Capture the cell that displays the provided text and extract its [x, y] central coordinate. 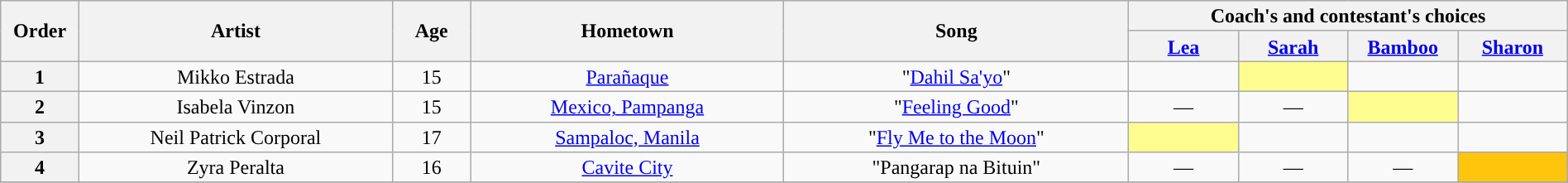
Sarah [1293, 46]
Age [432, 31]
Artist [235, 31]
Cavite City [627, 167]
Sharon [1513, 46]
Order [40, 31]
4 [40, 167]
Parañaque [627, 76]
Mikko Estrada [235, 76]
3 [40, 137]
Bamboo [1403, 46]
Coach's and contestant's choices [1348, 17]
Lea [1184, 46]
"Feeling Good" [956, 106]
16 [432, 167]
Neil Patrick Corporal [235, 137]
Mexico, Pampanga [627, 106]
Hometown [627, 31]
2 [40, 106]
"Pangarap na Bituin" [956, 167]
Sampaloc, Manila [627, 137]
Isabela Vinzon [235, 106]
"Dahil Sa'yo" [956, 76]
1 [40, 76]
Zyra Peralta [235, 167]
17 [432, 137]
Song [956, 31]
"Fly Me to the Moon" [956, 137]
